Locate the cell with the specified text and output its (X, Y) center coordinate. 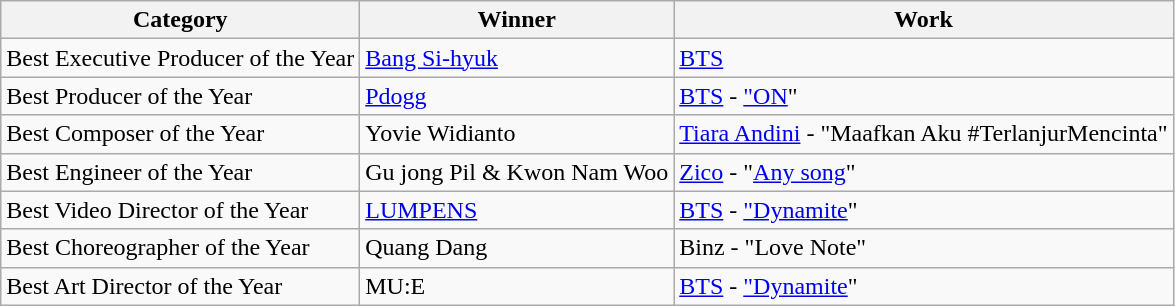
Gu jong Pil & Kwon Nam Woo (517, 172)
Bang Si-hyuk (517, 58)
Best Art Director of the Year (180, 286)
Best Choreographer of the Year (180, 248)
Best Producer of the Year (180, 96)
Tiara Andini - "Maafkan Aku #TerlanjurMencinta" (924, 134)
Quang Dang (517, 248)
Best Composer of the Year (180, 134)
Pdogg (517, 96)
LUMPENS (517, 210)
MU:E (517, 286)
Best Video Director of the Year (180, 210)
Best Engineer of the Year (180, 172)
Yovie Widianto (517, 134)
Winner (517, 20)
Binz - "Love Note" (924, 248)
BTS (924, 58)
Work (924, 20)
Zico - "Any song" (924, 172)
BTS - "ON" (924, 96)
Category (180, 20)
Best Executive Producer of the Year (180, 58)
